From the cell containing the given text, extract its center point as (X, Y) coordinate. 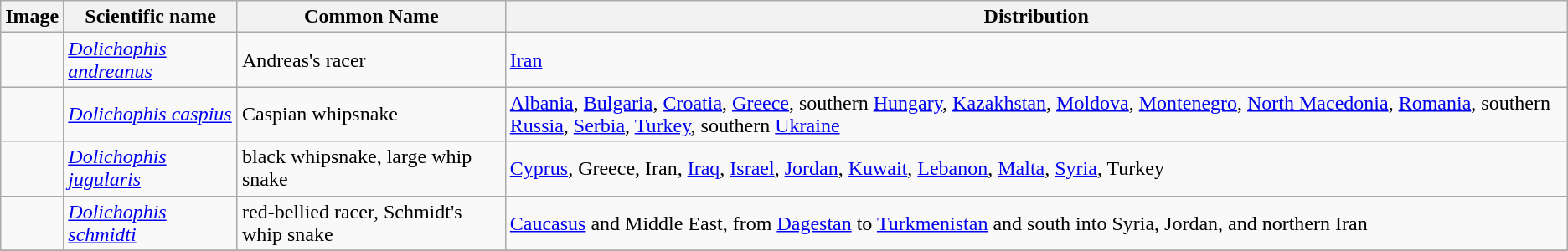
Dolichophis caspius (151, 114)
Common Name (371, 17)
Andreas's racer (371, 60)
Image (32, 17)
Caspian whipsnake (371, 114)
red-bellied racer, Schmidt's whip snake (371, 223)
black whipsnake, large whip snake (371, 169)
Dolichophis schmidti (151, 223)
Caucasus and Middle East, from Dagestan to Turkmenistan and south into Syria, Jordan, and northern Iran (1036, 223)
Cyprus, Greece, Iran, Iraq, Israel, Jordan, Kuwait, Lebanon, Malta, Syria, Turkey (1036, 169)
Dolichophis jugularis (151, 169)
Distribution (1036, 17)
Dolichophis andreanus (151, 60)
Iran (1036, 60)
Scientific name (151, 17)
